Return (X, Y) of the center of cell containing provided text 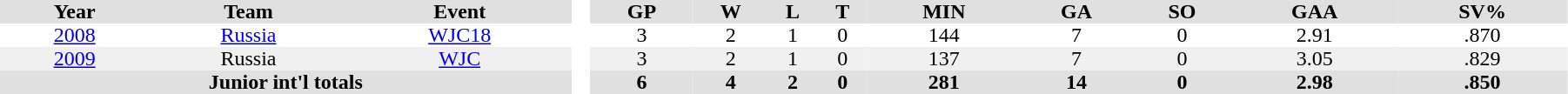
6 (642, 82)
T (842, 12)
.850 (1483, 82)
MIN (944, 12)
WJC18 (459, 35)
3.05 (1315, 59)
L (794, 12)
Junior int'l totals (285, 82)
.829 (1483, 59)
137 (944, 59)
GP (642, 12)
GA (1076, 12)
Team (248, 12)
2.98 (1315, 82)
144 (944, 35)
4 (731, 82)
W (731, 12)
SV% (1483, 12)
Year (75, 12)
14 (1076, 82)
.870 (1483, 35)
GAA (1315, 12)
Event (459, 12)
WJC (459, 59)
2.91 (1315, 35)
2009 (75, 59)
2008 (75, 35)
281 (944, 82)
SO (1182, 12)
